Identify which cell holds the provided text, then report its [X, Y] central coordinate. 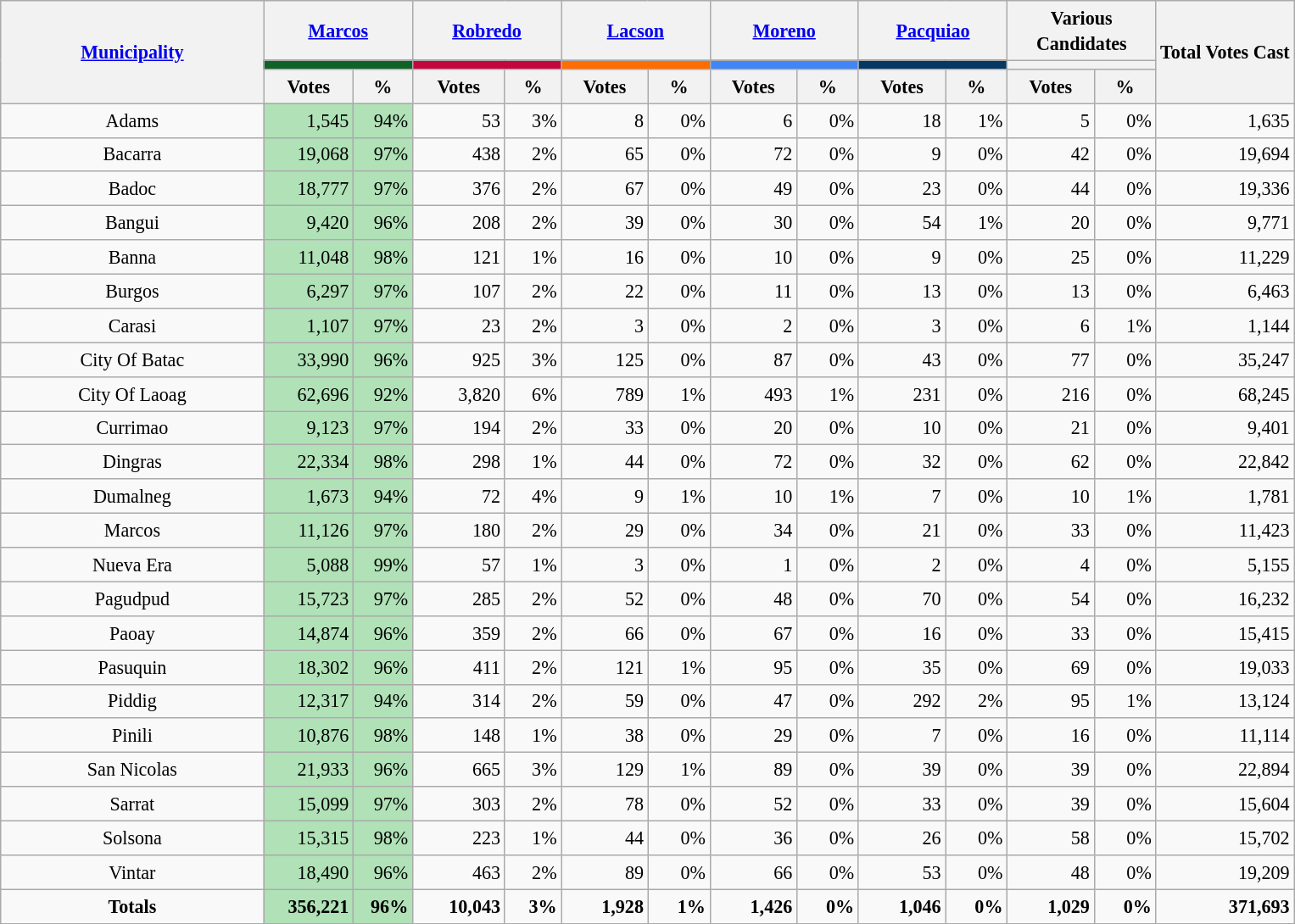
22,894 [1225, 769]
Solsona [132, 838]
4% [533, 496]
5,155 [1225, 564]
19,068 [309, 154]
43 [901, 359]
62 [1051, 462]
62,696 [309, 393]
Vintar [132, 871]
11 [753, 291]
9,420 [309, 222]
69 [1051, 666]
1,781 [1225, 496]
19,336 [1225, 188]
1,545 [309, 120]
11,048 [309, 257]
303 [458, 804]
11,423 [1225, 530]
292 [901, 701]
Badoc [132, 188]
Various Candidates [1082, 30]
493 [753, 393]
Piddig [132, 701]
13,124 [1225, 701]
4 [1051, 564]
1 [753, 564]
18 [901, 120]
Totals [132, 906]
77 [1051, 359]
1,046 [901, 906]
49 [753, 188]
1,144 [1225, 325]
148 [458, 735]
16,232 [1225, 598]
99% [382, 564]
216 [1051, 393]
14,874 [309, 632]
359 [458, 632]
11,229 [1225, 257]
42 [1051, 154]
371,693 [1225, 906]
35,247 [1225, 359]
9,401 [1225, 427]
18,490 [309, 871]
1,426 [753, 906]
107 [458, 291]
Pacquiao [933, 30]
6,297 [309, 291]
Carasi [132, 325]
Banna [132, 257]
6,463 [1225, 291]
356,221 [309, 906]
15,604 [1225, 804]
87 [753, 359]
26 [901, 838]
1,029 [1051, 906]
15,315 [309, 838]
36 [753, 838]
Bacarra [132, 154]
City Of Batac [132, 359]
22,334 [309, 462]
34 [753, 530]
15,415 [1225, 632]
22 [605, 291]
125 [605, 359]
15,723 [309, 598]
25 [1051, 257]
463 [458, 871]
35 [901, 666]
8 [605, 120]
70 [901, 598]
78 [605, 804]
Municipality [132, 51]
19,694 [1225, 154]
18,302 [309, 666]
18,777 [309, 188]
30 [753, 222]
6% [533, 393]
314 [458, 701]
665 [458, 769]
9,771 [1225, 222]
231 [901, 393]
21,933 [309, 769]
15,099 [309, 804]
10,876 [309, 735]
19,033 [1225, 666]
Dumalneg [132, 496]
12,317 [309, 701]
438 [458, 154]
Dingras [132, 462]
City Of Laoag [132, 393]
Nueva Era [132, 564]
Currimao [132, 427]
Lacson [636, 30]
33,990 [309, 359]
32 [901, 462]
65 [605, 154]
19,209 [1225, 871]
11,114 [1225, 735]
Adams [132, 120]
Robredo [487, 30]
Moreno [784, 30]
411 [458, 666]
9,123 [309, 427]
Total Votes Cast [1225, 51]
15,702 [1225, 838]
5 [1051, 120]
180 [458, 530]
789 [605, 393]
68,245 [1225, 393]
Sarrat [132, 804]
194 [458, 427]
57 [458, 564]
38 [605, 735]
Pasuquin [132, 666]
1,673 [309, 496]
Burgos [132, 291]
47 [753, 701]
1,928 [605, 906]
58 [1051, 838]
5,088 [309, 564]
59 [605, 701]
Pagudpud [132, 598]
285 [458, 598]
10,043 [458, 906]
3,820 [458, 393]
129 [605, 769]
Paoay [132, 632]
Bangui [132, 222]
Pinili [132, 735]
223 [458, 838]
298 [458, 462]
1,635 [1225, 120]
208 [458, 222]
1,107 [309, 325]
San Nicolas [132, 769]
11,126 [309, 530]
376 [458, 188]
925 [458, 359]
92% [382, 393]
22,842 [1225, 462]
